Locate the cell with the specified text and output its [x, y] center coordinate. 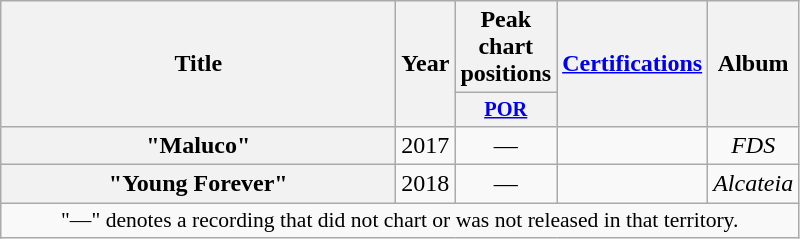
"Young Forever" [198, 184]
Album [754, 64]
"Maluco" [198, 145]
Alcateia [754, 184]
Certifications [632, 64]
"—" denotes a recording that did not chart or was not released in that territory. [400, 221]
POR [506, 110]
2018 [426, 184]
Peak chart positions [506, 47]
FDS [754, 145]
Title [198, 64]
2017 [426, 145]
Year [426, 64]
